Capture the cell that displays the provided text and extract its [x, y] central coordinate. 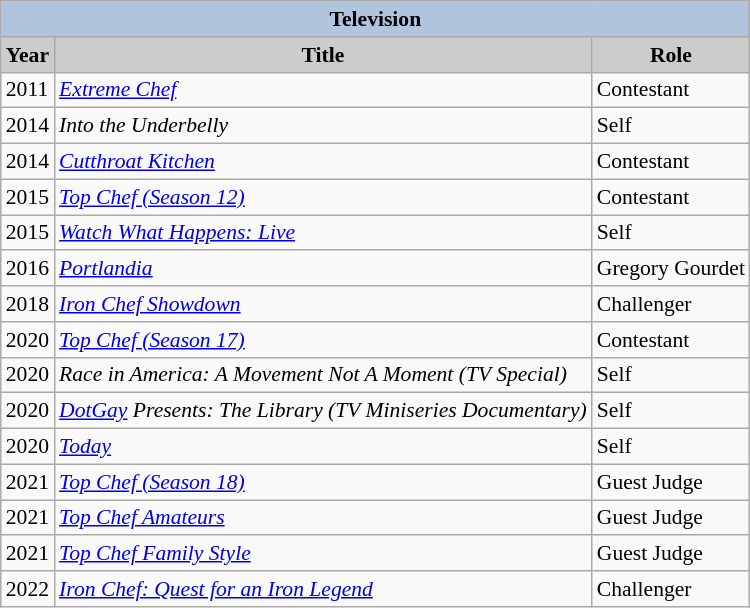
2022 [28, 589]
Top Chef (Season 12) [323, 197]
Portlandia [323, 269]
Top Chef Family Style [323, 554]
Year [28, 55]
Cutthroat Kitchen [323, 162]
2016 [28, 269]
Watch What Happens: Live [323, 233]
Title [323, 55]
2011 [28, 90]
Today [323, 447]
Top Chef Amateurs [323, 518]
Gregory Gourdet [671, 269]
DotGay Presents: The Library (TV Miniseries Documentary) [323, 411]
Top Chef (Season 17) [323, 340]
Role [671, 55]
Iron Chef: Quest for an Iron Legend [323, 589]
Extreme Chef [323, 90]
Television [376, 19]
Top Chef (Season 18) [323, 482]
Iron Chef Showdown [323, 304]
2018 [28, 304]
Into the Underbelly [323, 126]
Race in America: A Movement Not A Moment (TV Special) [323, 375]
